Detect which cell encompasses the target text, then output its [x, y] center coordinate. 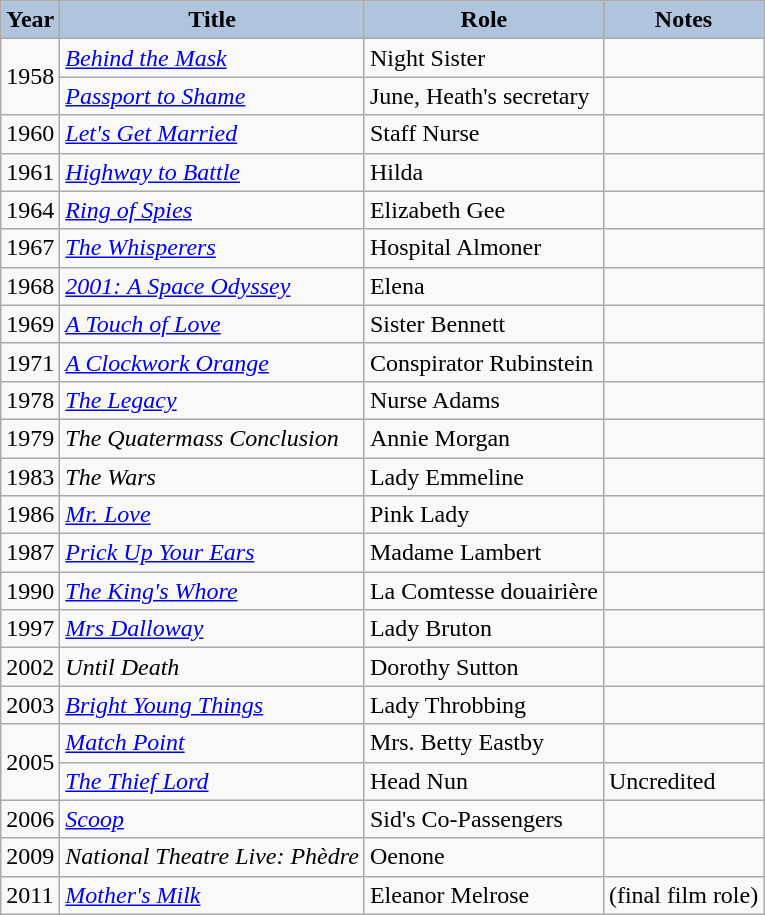
1990 [30, 591]
Sid's Co-Passengers [484, 819]
1964 [30, 210]
1987 [30, 553]
Elizabeth Gee [484, 210]
National Theatre Live: Phèdre [212, 857]
1960 [30, 134]
Hospital Almoner [484, 248]
Let's Get Married [212, 134]
Mrs. Betty Eastby [484, 743]
2002 [30, 667]
Scoop [212, 819]
The Whisperers [212, 248]
Ring of Spies [212, 210]
Mr. Love [212, 515]
Prick Up Your Ears [212, 553]
Mrs Dalloway [212, 629]
The Wars [212, 477]
Hilda [484, 172]
Notes [683, 20]
Dorothy Sutton [484, 667]
Lady Throbbing [484, 705]
2006 [30, 819]
The Quatermass Conclusion [212, 438]
The King's Whore [212, 591]
Role [484, 20]
La Comtesse douairière [484, 591]
1997 [30, 629]
(final film role) [683, 895]
2009 [30, 857]
1978 [30, 400]
1969 [30, 324]
Match Point [212, 743]
1961 [30, 172]
Until Death [212, 667]
June, Heath's secretary [484, 96]
Staff Nurse [484, 134]
1958 [30, 77]
Uncredited [683, 781]
Nurse Adams [484, 400]
Highway to Battle [212, 172]
2003 [30, 705]
Behind the Mask [212, 58]
1967 [30, 248]
Year [30, 20]
Elena [484, 286]
Title [212, 20]
Passport to Shame [212, 96]
The Thief Lord [212, 781]
A Touch of Love [212, 324]
2005 [30, 762]
Eleanor Melrose [484, 895]
Mother's Milk [212, 895]
A Clockwork Orange [212, 362]
Annie Morgan [484, 438]
The Legacy [212, 400]
Lady Bruton [484, 629]
2011 [30, 895]
Night Sister [484, 58]
Oenone [484, 857]
Pink Lady [484, 515]
Sister Bennett [484, 324]
2001: A Space Odyssey [212, 286]
1986 [30, 515]
1971 [30, 362]
Conspirator Rubinstein [484, 362]
1979 [30, 438]
1968 [30, 286]
1983 [30, 477]
Lady Emmeline [484, 477]
Head Nun [484, 781]
Madame Lambert [484, 553]
Bright Young Things [212, 705]
